Capture the cell that displays the provided text and extract its (X, Y) central coordinate. 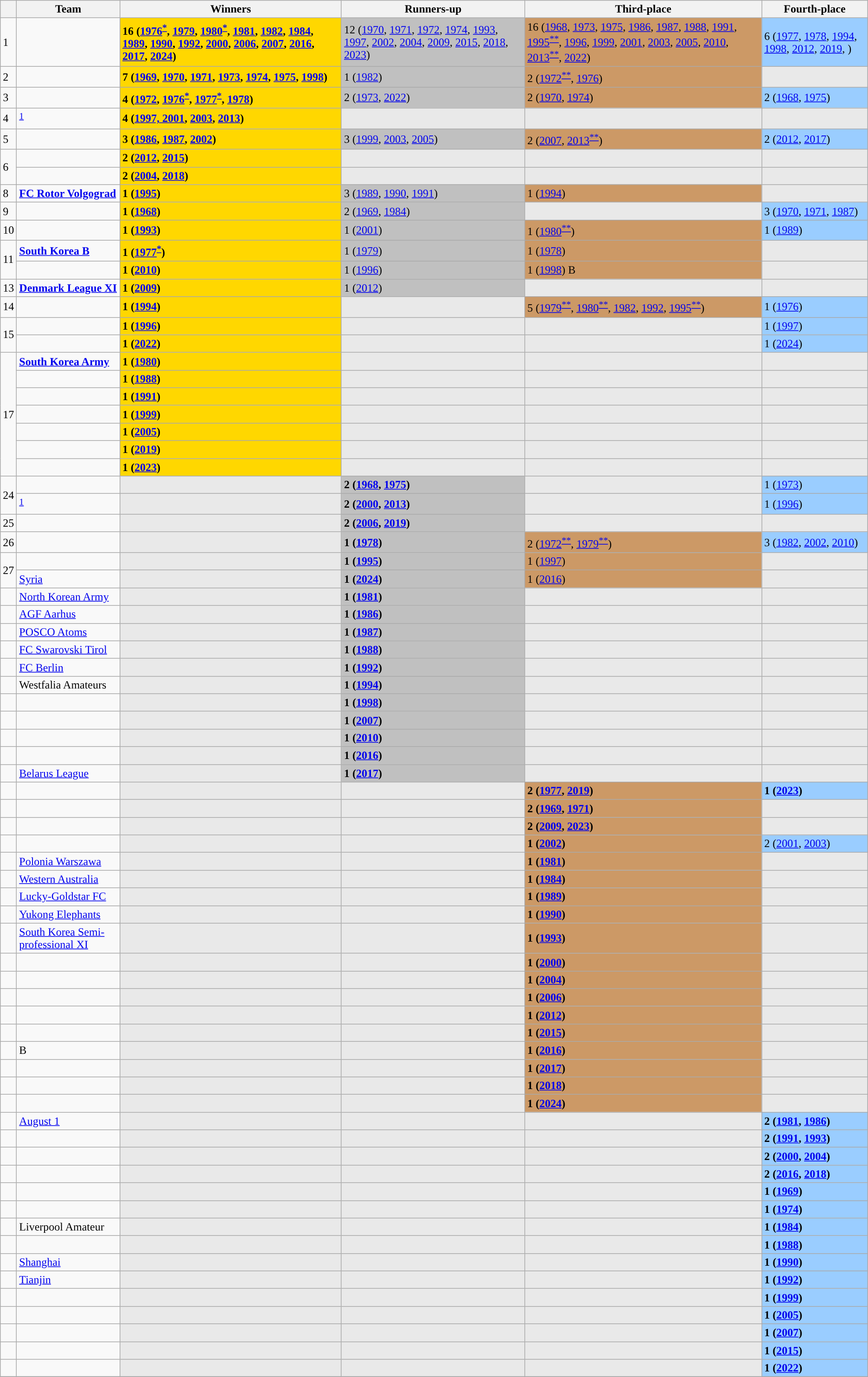
2 (2007, 2013**) (644, 139)
1 (2000) (644, 962)
AGF Aarhus (69, 614)
2 (2009, 2023) (644, 826)
North Korean Army (69, 597)
FC Berlin (69, 667)
Third-place (644, 9)
2 (2012, 2017) (815, 139)
2 (2006, 2019) (433, 523)
2 (1972**, 1976) (644, 77)
1 (1974) (815, 1209)
3 (1986, 1987, 2002) (230, 139)
2 (2000, 2013) (433, 504)
Syria (69, 579)
2 (1972**, 1979**) (644, 542)
2 (1969, 1971) (644, 809)
Polonia Warszawa (69, 861)
Lucky-Goldstar FC (69, 897)
6 (8, 167)
15 (8, 335)
1 (1977*) (230, 251)
1 (2002) (644, 844)
3 (1999, 2003, 2005) (433, 139)
1 (1987) (433, 632)
2 (1973, 2022) (433, 97)
3 (1970, 1971, 1987) (815, 211)
Tianjin (69, 1280)
5 (8, 139)
10 (8, 230)
27 (8, 570)
1 (2004) (644, 980)
Shanghai (69, 1262)
3 (1989, 1990, 1991) (433, 193)
1 (1976) (815, 307)
8 (8, 193)
1 (1998) B (644, 270)
1 (1979) (433, 251)
August 1 (69, 1121)
6 (1977, 1978, 1994, 1998, 2012, 2019, ) (815, 43)
12 (1970, 1971, 1972, 1974, 1993, 1997, 2002, 2004, 2009, 2015, 2018, 2023) (433, 43)
2 (1970, 1974) (644, 97)
South Korea B (69, 251)
1 (1980**) (644, 230)
2 (8, 77)
3 (8, 97)
24 (8, 495)
11 (8, 260)
1 (1973) (815, 485)
4 (1997, 2001, 2003, 2013) (230, 119)
Denmark League XI (69, 288)
1 (1980) (230, 361)
FC Rotor Volgograd (69, 193)
Belarus League (69, 773)
Yukong Elephants (69, 914)
16 (1976*, 1979, 1980*, 1981, 1982, 1984, 1989, 1990, 1992, 2000, 2006, 2007, 2016, 2017, 2024) (230, 43)
FC Swarovski Tirol (69, 650)
9 (8, 211)
16 (1968, 1973, 1975, 1986, 1987, 1988, 1991, 1995**, 1996, 1999, 2001, 2003, 2005, 2010, 2013**, 2022) (644, 43)
Winners (230, 9)
14 (8, 307)
1 (1991) (230, 396)
Liverpool Amateur (69, 1227)
4 (8, 119)
5 (1979**, 1980**, 1982, 1992, 1995**) (644, 307)
1 (2018) (644, 1086)
1 (2001) (433, 230)
1 (1968) (230, 211)
2 (2012, 2015) (230, 158)
1 (1998) (433, 702)
South Korea Semi-professional XI (69, 938)
2 (2016, 2018) (815, 1174)
Runners-up (433, 9)
Fourth-place (815, 9)
2 (1981, 1986) (815, 1121)
4 (1972, 1976*, 1977*, 1978) (230, 97)
2 (1977, 2019) (644, 791)
2 (1991, 1993) (815, 1139)
13 (8, 288)
1 (1982) (433, 77)
POSCO Atoms (69, 632)
2 (2004, 2018) (230, 176)
Western Australia (69, 879)
2 (2001, 2003) (815, 844)
26 (8, 542)
1 (2019) (230, 450)
1 (1986) (433, 614)
Westfalia Amateurs (69, 685)
South Korea Army (69, 361)
25 (8, 523)
1 (2006) (644, 997)
17 (8, 414)
7 (1969, 1970, 1971, 1973, 1974, 1975, 1998) (230, 77)
B (69, 1051)
3 (1982, 2002, 2010) (815, 542)
Team (69, 9)
2 (1969, 1984) (433, 211)
1 (1969) (815, 1192)
1 (2009) (230, 288)
2 (2000, 2004) (815, 1156)
